Identify which cell holds the provided text, then report its [X, Y] central coordinate. 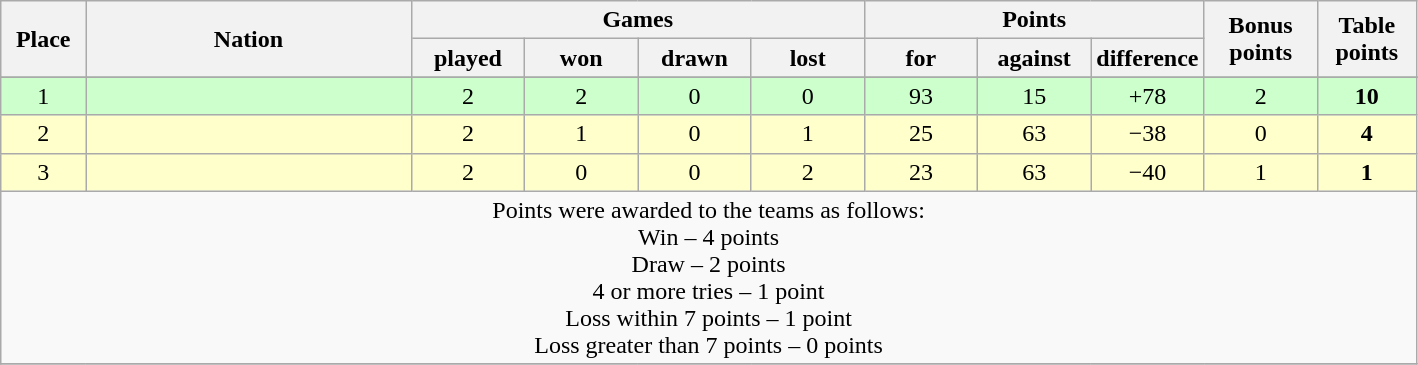
drawn [694, 58]
Tablepoints [1366, 39]
against [1034, 58]
−40 [1148, 172]
10 [1366, 96]
Place [44, 39]
+78 [1148, 96]
Nation [249, 39]
15 [1034, 96]
Points [1034, 20]
lost [808, 58]
for [920, 58]
won [582, 58]
25 [920, 134]
Bonuspoints [1260, 39]
difference [1148, 58]
93 [920, 96]
3 [44, 172]
−38 [1148, 134]
played [468, 58]
23 [920, 172]
4 [1366, 134]
Games [638, 20]
